Return [x, y] of the center of cell containing provided text 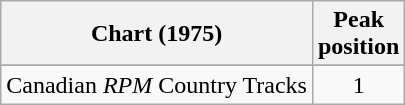
Chart (1975) [157, 34]
Canadian RPM Country Tracks [157, 85]
Peakposition [358, 34]
1 [358, 85]
